Output the [X, Y] coordinate of the center of the cell containing the given text.  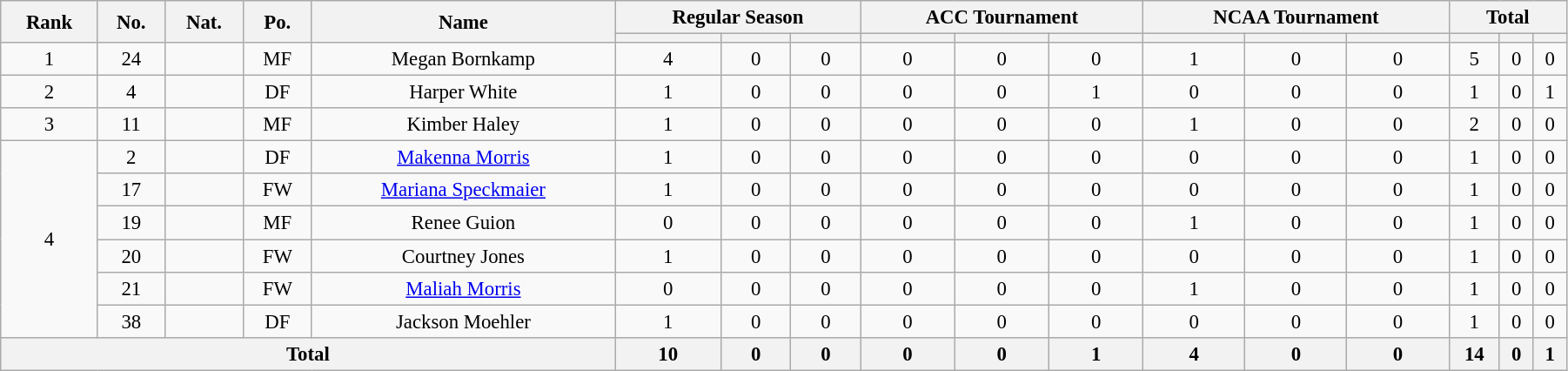
20 [131, 256]
Regular Season [738, 17]
Makenna Morris [463, 158]
17 [131, 191]
3 [49, 125]
No. [131, 22]
5 [1474, 59]
ACC Tournament [1002, 17]
Harper White [463, 92]
14 [1474, 354]
21 [131, 288]
11 [131, 125]
19 [131, 223]
NCAA Tournament [1297, 17]
Megan Bornkamp [463, 59]
24 [131, 59]
38 [131, 321]
Renee Guion [463, 223]
Kimber Haley [463, 125]
Nat. [204, 22]
Courtney Jones [463, 256]
Maliah Morris [463, 288]
Rank [49, 22]
Mariana Speckmaier [463, 191]
10 [668, 354]
Jackson Moehler [463, 321]
Name [463, 22]
Po. [278, 22]
